Search for the cell housing the specified text and yield its (x, y) center coordinate. 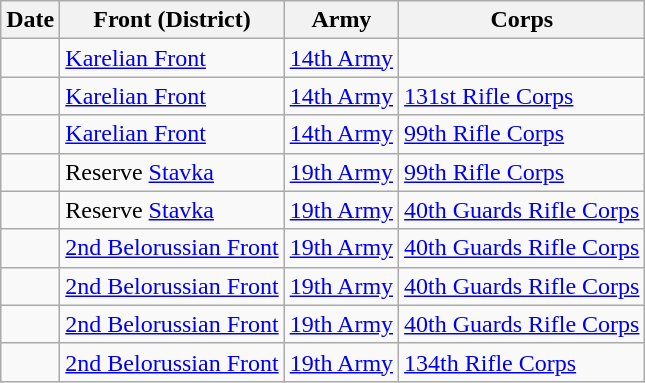
134th Rifle Corps (522, 362)
Corps (522, 20)
131st Rifle Corps (522, 96)
Front (District) (172, 20)
Army (341, 20)
Date (30, 20)
